For the text-containing cell, return its midpoint in (x, y) coordinate format. 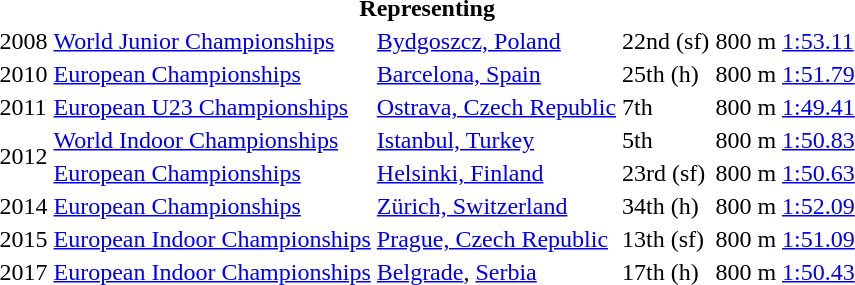
World Indoor Championships (212, 140)
World Junior Championships (212, 41)
Prague, Czech Republic (496, 239)
European U23 Championships (212, 107)
Zürich, Switzerland (496, 206)
7th (666, 107)
22nd (sf) (666, 41)
Bydgoszcz, Poland (496, 41)
5th (666, 140)
23rd (sf) (666, 173)
34th (h) (666, 206)
Ostrava, Czech Republic (496, 107)
13th (sf) (666, 239)
European Indoor Championships (212, 239)
Istanbul, Turkey (496, 140)
Barcelona, Spain (496, 74)
25th (h) (666, 74)
Helsinki, Finland (496, 173)
